From the cell containing the given text, extract its center point as [X, Y] coordinate. 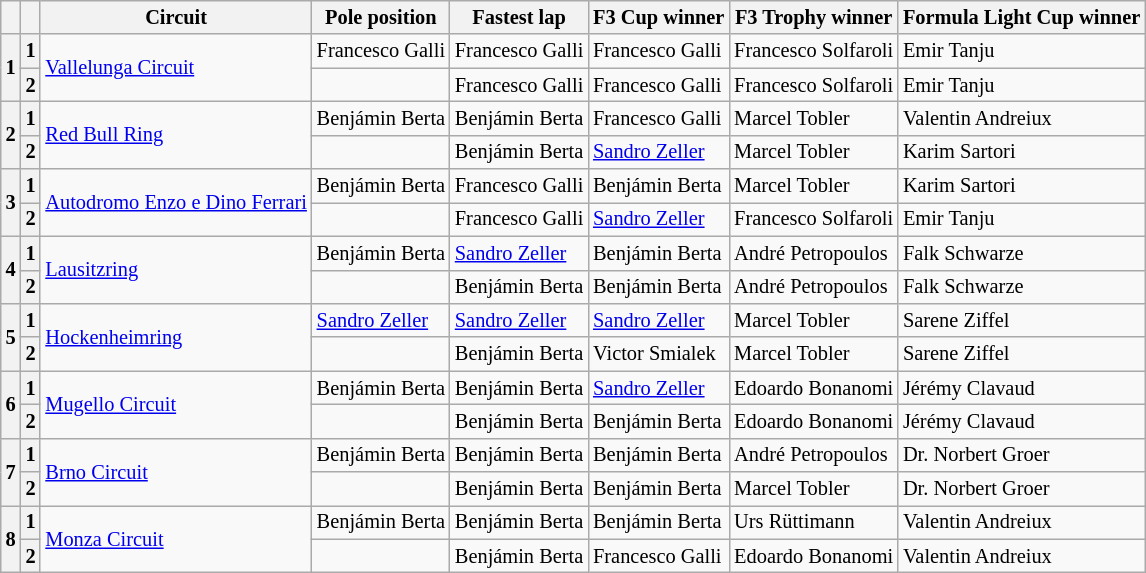
Victor Smialek [658, 354]
Lausitzring [176, 270]
Vallelunga Circuit [176, 68]
Red Bull Ring [176, 134]
Mugello Circuit [176, 404]
5 [11, 336]
Urs Rüttimann [814, 522]
F3 Trophy winner [814, 17]
Formula Light Cup winner [1022, 17]
Pole position [381, 17]
8 [11, 538]
Circuit [176, 17]
Monza Circuit [176, 538]
Fastest lap [519, 17]
7 [11, 472]
3 [11, 202]
F3 Cup winner [658, 17]
Autodromo Enzo e Dino Ferrari [176, 202]
Brno Circuit [176, 472]
Hockenheimring [176, 336]
6 [11, 404]
4 [11, 270]
